Find where the given text appears and provide that cell's center as (x, y) coordinate. 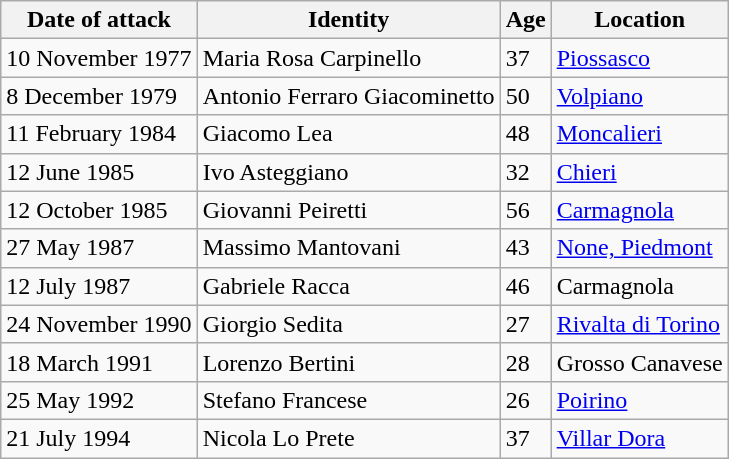
28 (526, 362)
8 December 1979 (99, 96)
Gabriele Racca (348, 286)
Giorgio Sedita (348, 324)
46 (526, 286)
Massimo Mantovani (348, 248)
18 March 1991 (99, 362)
32 (526, 172)
Stefano Francese (348, 400)
Date of attack (99, 20)
43 (526, 248)
56 (526, 210)
Moncalieri (640, 134)
25 May 1992 (99, 400)
21 July 1994 (99, 438)
None, Piedmont (640, 248)
48 (526, 134)
Ivo Asteggiano (348, 172)
Rivalta di Torino (640, 324)
Lorenzo Bertini (348, 362)
12 June 1985 (99, 172)
Maria Rosa Carpinello (348, 58)
12 July 1987 (99, 286)
11 February 1984 (99, 134)
Piossasco (640, 58)
10 November 1977 (99, 58)
Volpiano (640, 96)
27 May 1987 (99, 248)
Poirino (640, 400)
24 November 1990 (99, 324)
12 October 1985 (99, 210)
Antonio Ferraro Giacominetto (348, 96)
Identity (348, 20)
Grosso Canavese (640, 362)
Chieri (640, 172)
26 (526, 400)
Giovanni Peiretti (348, 210)
Location (640, 20)
Age (526, 20)
Nicola Lo Prete (348, 438)
Villar Dora (640, 438)
27 (526, 324)
50 (526, 96)
Giacomo Lea (348, 134)
